Output the (X, Y) coordinate of the center of the cell containing the given text.  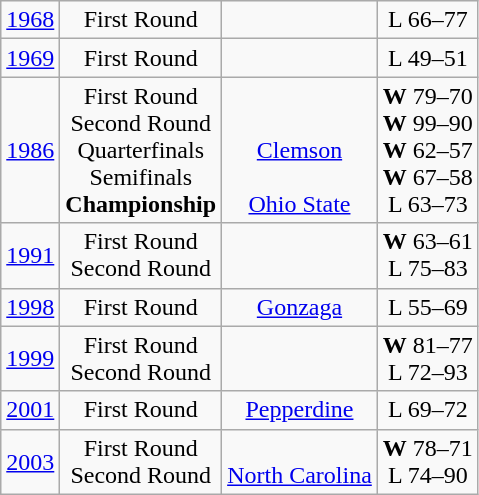
L 49–51 (428, 58)
1969 (30, 58)
1998 (30, 307)
W 63–61L 75–83 (428, 256)
Gonzaga (300, 307)
L 69–72 (428, 410)
ClemsonOhio State (300, 150)
Pepperdine (300, 410)
1968 (30, 20)
W 79–70W 99–90W 62–57W 67–58L 63–73 (428, 150)
W 81–77L 72–93 (428, 358)
North Carolina (300, 462)
1991 (30, 256)
1986 (30, 150)
1999 (30, 358)
First RoundSecond RoundQuarterfinalsSemifinalsChampionship (141, 150)
L 55–69 (428, 307)
L 66–77 (428, 20)
W 78–71L 74–90 (428, 462)
2003 (30, 462)
2001 (30, 410)
